Scan for the cell matching the given text and deliver its (x, y) coordinate at center. 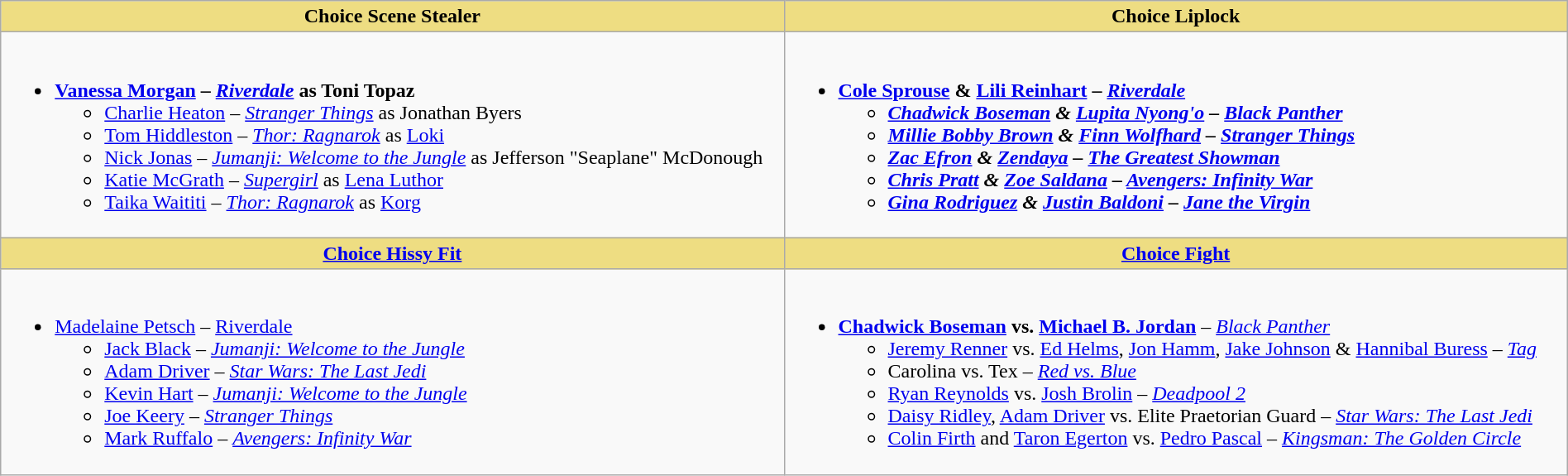
Choice Scene Stealer (392, 17)
Choice Fight (1176, 253)
Choice Hissy Fit (392, 253)
Choice Liplock (1176, 17)
